Identify which cell holds the provided text, then report its (X, Y) central coordinate. 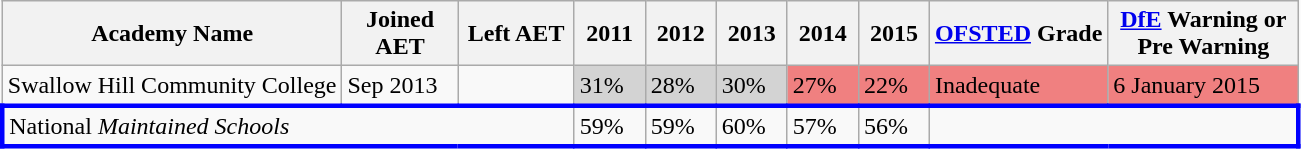
Joined AET (400, 34)
27% (822, 86)
30% (752, 86)
6 January 2015 (1204, 86)
Academy Name (172, 34)
Sep 2013 (400, 86)
57% (822, 126)
31% (610, 86)
56% (894, 126)
National Maintained Schools (288, 126)
OFSTED Grade (1018, 34)
2014 (822, 34)
28% (680, 86)
2015 (894, 34)
Swallow Hill Community College (172, 86)
2012 (680, 34)
22% (894, 86)
Left AET (516, 34)
DfE Warning or Pre Warning (1204, 34)
2011 (610, 34)
2013 (752, 34)
Inadequate (1018, 86)
60% (752, 126)
